Output the (x, y) coordinate of the center of the cell containing the given text.  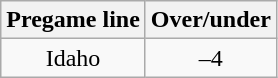
Idaho (74, 58)
Pregame line (74, 20)
–4 (210, 58)
Over/under (210, 20)
